Return (X, Y) of the center of cell containing provided text 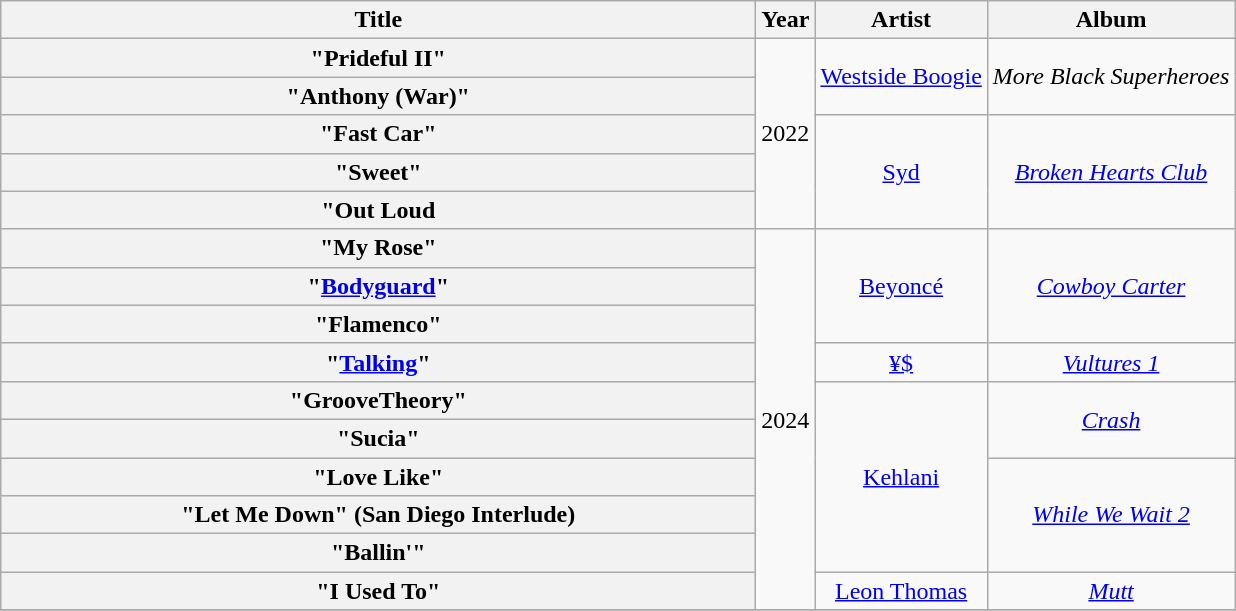
"Ballin'" (378, 553)
¥$ (901, 362)
"Sweet" (378, 172)
"Love Like" (378, 477)
While We Wait 2 (1110, 515)
"Flamenco" (378, 324)
Beyoncé (901, 286)
"I Used To" (378, 591)
"Out Loud (378, 210)
Cowboy Carter (1110, 286)
Title (378, 20)
Artist (901, 20)
Leon Thomas (901, 591)
"GrooveTheory" (378, 400)
"Anthony (War)" (378, 96)
"Bodyguard" (378, 286)
"Prideful II" (378, 58)
More Black Superheroes (1110, 77)
Westside Boogie (901, 77)
2024 (786, 420)
"Let Me Down" (San Diego Interlude) (378, 515)
Broken Hearts Club (1110, 172)
"Sucia" (378, 438)
Syd (901, 172)
Year (786, 20)
"My Rose" (378, 248)
Vultures 1 (1110, 362)
Crash (1110, 419)
Mutt (1110, 591)
Kehlani (901, 476)
2022 (786, 134)
"Talking" (378, 362)
"Fast Car" (378, 134)
Album (1110, 20)
